Determine the (X, Y) coordinate at the center of the cell enclosing the given text.  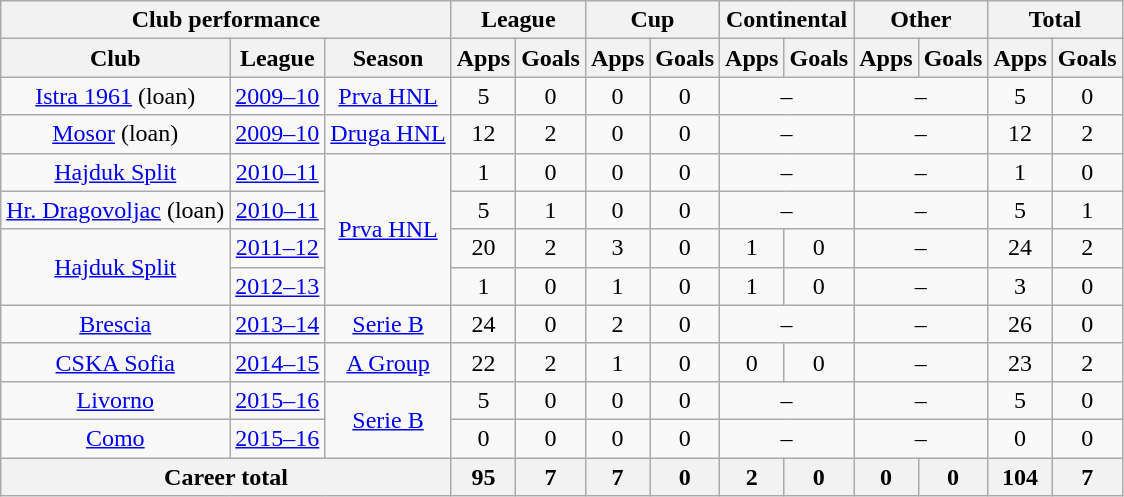
104 (1020, 477)
22 (483, 362)
23 (1020, 362)
Druga HNL (388, 134)
2012–13 (278, 286)
26 (1020, 324)
Club (116, 58)
Season (388, 58)
Livorno (116, 400)
20 (483, 248)
2013–14 (278, 324)
95 (483, 477)
Istra 1961 (loan) (116, 96)
CSKA Sofia (116, 362)
Hr. Dragovoljac (loan) (116, 210)
2011–12 (278, 248)
Total (1055, 20)
A Group (388, 362)
Brescia (116, 324)
Mosor (loan) (116, 134)
Career total (226, 477)
Cup (652, 20)
Other (921, 20)
Continental (787, 20)
Como (116, 438)
2014–15 (278, 362)
Club performance (226, 20)
